Identify which cell holds the provided text, then report its (X, Y) central coordinate. 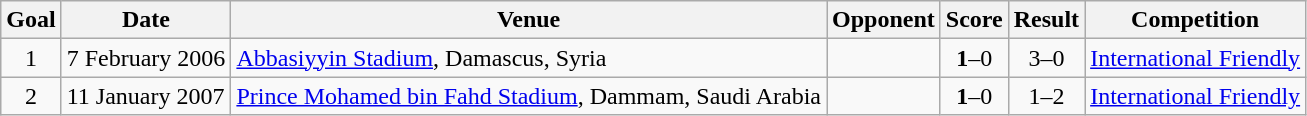
Abbasiyyin Stadium, Damascus, Syria (529, 58)
Score (974, 20)
1–2 (1046, 96)
3–0 (1046, 58)
Opponent (883, 20)
Prince Mohamed bin Fahd Stadium, Dammam, Saudi Arabia (529, 96)
Date (146, 20)
Result (1046, 20)
Goal (31, 20)
7 February 2006 (146, 58)
2 (31, 96)
Venue (529, 20)
1 (31, 58)
11 January 2007 (146, 96)
Competition (1196, 20)
